Capture the cell that displays the provided text and extract its (X, Y) central coordinate. 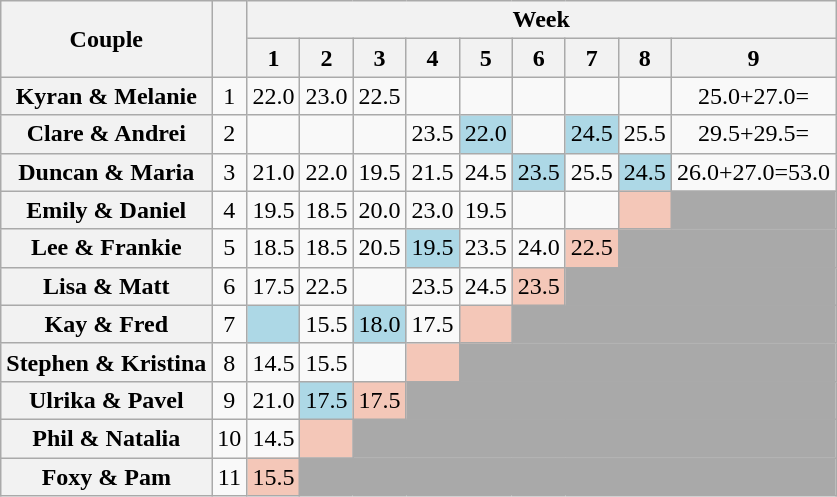
Emily & Daniel (106, 210)
Lee & Frankie (106, 248)
Duncan & Maria (106, 172)
Ulrika & Pavel (106, 400)
20.5 (380, 248)
10 (230, 438)
Stephen & Kristina (106, 362)
26.0+27.0=53.0 (753, 172)
Week (542, 20)
25.0+27.0= (753, 96)
Clare & Andrei (106, 134)
11 (230, 477)
20.0 (380, 210)
Couple (106, 39)
Kyran & Melanie (106, 96)
Phil & Natalia (106, 438)
24.0 (538, 248)
21.5 (432, 172)
Kay & Fred (106, 324)
Lisa & Matt (106, 286)
Foxy & Pam (106, 477)
18.0 (380, 324)
29.5+29.5= (753, 134)
